Return [x, y] of the center of cell containing provided text 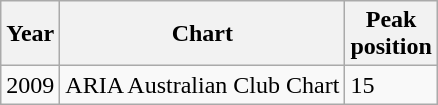
Chart [202, 34]
15 [391, 85]
ARIA Australian Club Chart [202, 85]
Peakposition [391, 34]
Year [30, 34]
2009 [30, 85]
